Provide the (x, y) coordinate of the cell's center where the given text is located.  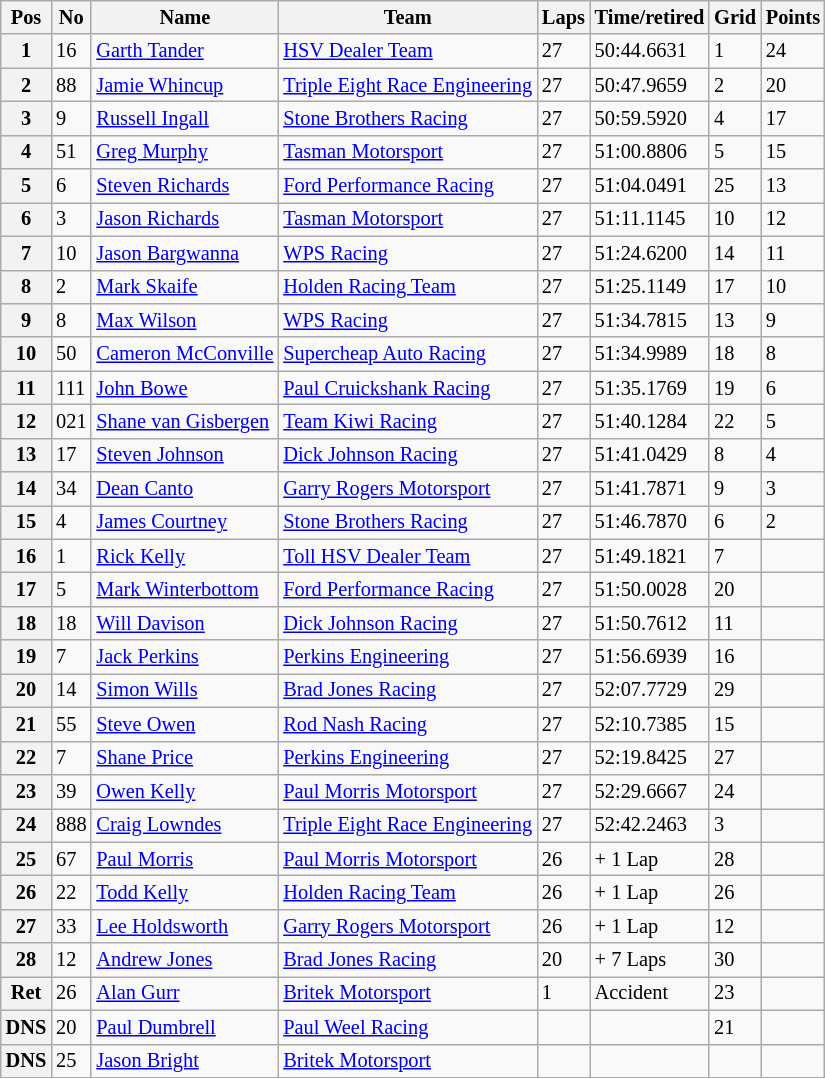
34 (71, 489)
52:42.2463 (650, 825)
Alan Gurr (184, 993)
51:34.7815 (650, 320)
51:04.0491 (650, 186)
Jason Richards (184, 219)
Steven Richards (184, 186)
Supercheap Auto Racing (408, 354)
Steven Johnson (184, 455)
51 (71, 152)
51:50.7612 (650, 623)
Jason Bright (184, 1061)
Paul Dumbrell (184, 1027)
Rod Nash Racing (408, 724)
Grid (735, 17)
52:10.7385 (650, 724)
John Bowe (184, 388)
Jason Bargwanna (184, 253)
50:47.9659 (650, 85)
51:49.1821 (650, 556)
Jack Perkins (184, 657)
51:25.1149 (650, 287)
51:34.9989 (650, 354)
51:50.0028 (650, 589)
Garth Tander (184, 51)
888 (71, 825)
67 (71, 859)
+ 7 Laps (650, 960)
52:29.6667 (650, 791)
Lee Holdsworth (184, 926)
51:41.0429 (650, 455)
Laps (564, 17)
111 (71, 388)
Russell Ingall (184, 118)
51:00.8806 (650, 152)
Dean Canto (184, 489)
Mark Skaife (184, 287)
Paul Cruickshank Racing (408, 388)
Paul Morris (184, 859)
50:44.6631 (650, 51)
021 (71, 421)
Accident (650, 993)
29 (735, 690)
HSV Dealer Team (408, 51)
51:41.7871 (650, 489)
Will Davison (184, 623)
Team Kiwi Racing (408, 421)
Name (184, 17)
50:59.5920 (650, 118)
Paul Weel Racing (408, 1027)
Mark Winterbottom (184, 589)
30 (735, 960)
James Courtney (184, 522)
33 (71, 926)
88 (71, 85)
Toll HSV Dealer Team (408, 556)
Pos (26, 17)
Shane Price (184, 758)
Steve Owen (184, 724)
51:40.1284 (650, 421)
52:07.7729 (650, 690)
Cameron McConville (184, 354)
51:24.6200 (650, 253)
Time/retired (650, 17)
Jamie Whincup (184, 85)
55 (71, 724)
51:11.1145 (650, 219)
Andrew Jones (184, 960)
Max Wilson (184, 320)
Owen Kelly (184, 791)
51:56.6939 (650, 657)
39 (71, 791)
51:46.7870 (650, 522)
Team (408, 17)
Points (793, 17)
Ret (26, 993)
Todd Kelly (184, 892)
Greg Murphy (184, 152)
No (71, 17)
Craig Lowndes (184, 825)
50 (71, 354)
52:19.8425 (650, 758)
Shane van Gisbergen (184, 421)
Simon Wills (184, 690)
Rick Kelly (184, 556)
51:35.1769 (650, 388)
